From the cell containing the given text, extract its center point as [X, Y] coordinate. 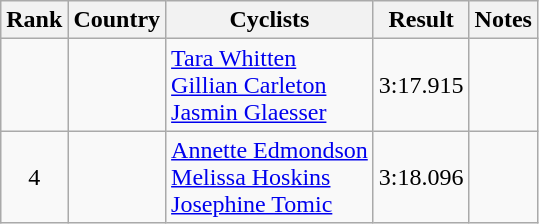
Country [117, 20]
Result [421, 20]
Cyclists [270, 20]
Notes [503, 20]
3:17.915 [421, 85]
Rank [34, 20]
3:18.096 [421, 177]
Tara WhittenGillian CarletonJasmin Glaesser [270, 85]
4 [34, 177]
Annette EdmondsonMelissa HoskinsJosephine Tomic [270, 177]
